Scan for the cell matching the given text and deliver its [X, Y] coordinate at center. 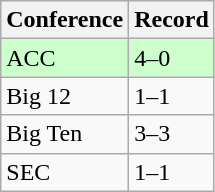
4–0 [172, 58]
SEC [65, 172]
Big 12 [65, 96]
Conference [65, 20]
ACC [65, 58]
Big Ten [65, 134]
Record [172, 20]
3–3 [172, 134]
